Capture the cell that displays the provided text and extract its [x, y] central coordinate. 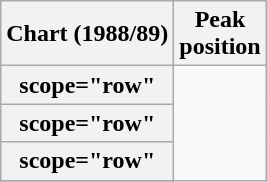
Peakposition [220, 34]
Chart (1988/89) [88, 34]
